Return (X, Y) of the center of cell containing provided text 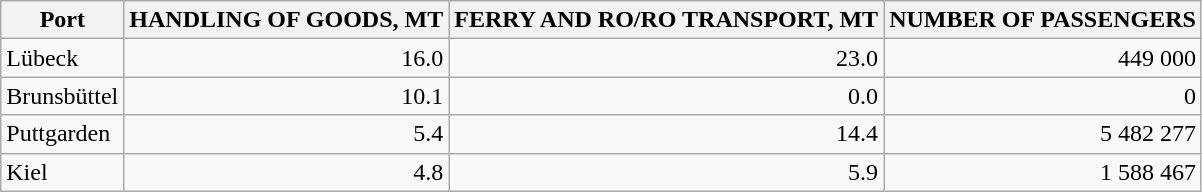
5.9 (666, 172)
4.8 (286, 172)
16.0 (286, 58)
FERRY AND RO/RO TRANSPORT, MT (666, 20)
0 (1043, 96)
NUMBER OF PASSENGERS (1043, 20)
10.1 (286, 96)
Puttgarden (62, 134)
1 588 467 (1043, 172)
Kiel (62, 172)
Brunsbüttel (62, 96)
14.4 (666, 134)
Port (62, 20)
5.4 (286, 134)
23.0 (666, 58)
5 482 277 (1043, 134)
0.0 (666, 96)
Lübeck (62, 58)
449 000 (1043, 58)
HANDLING OF GOODS, MT (286, 20)
